Return [x, y] of the center of cell containing provided text 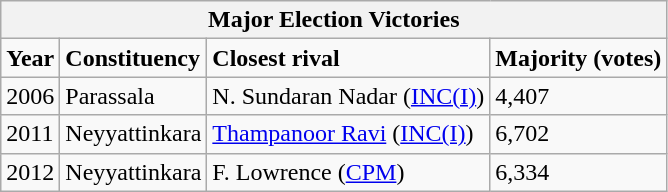
Constituency [134, 58]
2011 [30, 134]
6,334 [578, 172]
Parassala [134, 96]
6,702 [578, 134]
Closest rival [348, 58]
Year [30, 58]
2006 [30, 96]
4,407 [578, 96]
N. Sundaran Nadar (INC(I)) [348, 96]
2012 [30, 172]
Majority (votes) [578, 58]
Major Election Victories [334, 20]
F. Lowrence (CPM) [348, 172]
Thampanoor Ravi (INC(I)) [348, 134]
